Find where the given text appears and provide that cell's center as (X, Y) coordinate. 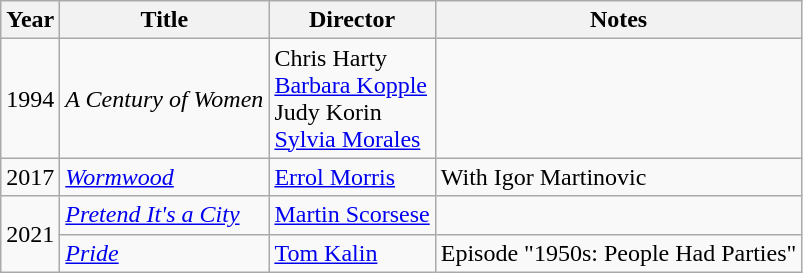
Title (164, 20)
Pride (164, 253)
2021 (30, 234)
A Century of Women (164, 98)
1994 (30, 98)
Year (30, 20)
Wormwood (164, 177)
Director (352, 20)
Episode "1950s: People Had Parties" (618, 253)
Tom Kalin (352, 253)
Errol Morris (352, 177)
With Igor Martinovic (618, 177)
2017 (30, 177)
Notes (618, 20)
Pretend It's a City (164, 215)
Martin Scorsese (352, 215)
Chris HartyBarbara KoppleJudy KorinSylvia Morales (352, 98)
